Detect which cell encompasses the target text, then output its [x, y] center coordinate. 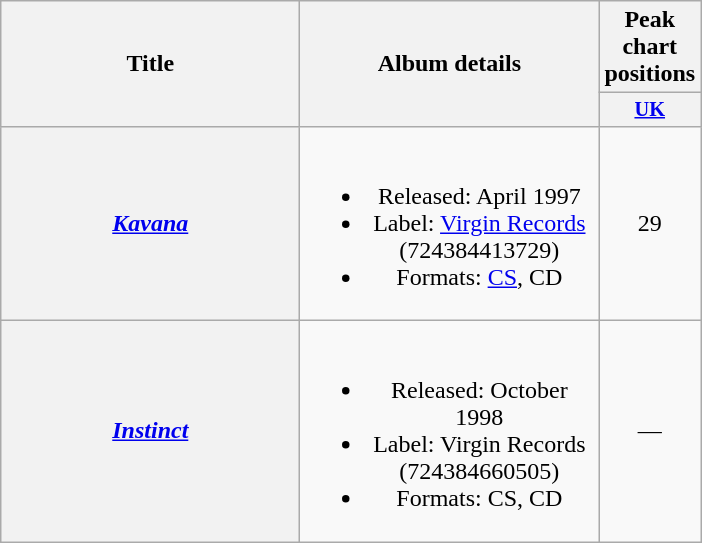
Album details [450, 64]
29 [650, 223]
Title [150, 64]
— [650, 432]
Peak chart positions [650, 47]
Kavana [150, 223]
Released: April 1997Label: Virgin Records (724384413729)Formats: CS, CD [450, 223]
Instinct [150, 432]
UK [650, 110]
Released: October 1998Label: Virgin Records (724384660505)Formats: CS, CD [450, 432]
